Extract the (x, y) coordinate from the center of the cell holding the provided text.  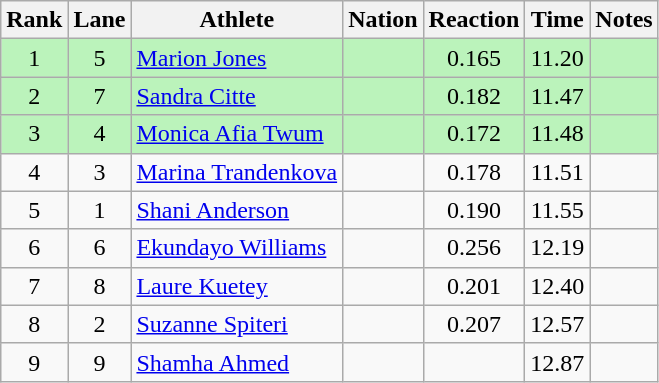
0.256 (474, 248)
Reaction (474, 20)
Shani Anderson (237, 210)
12.87 (558, 362)
11.55 (558, 210)
Athlete (237, 20)
0.172 (474, 134)
11.48 (558, 134)
Marina Trandenkova (237, 172)
0.190 (474, 210)
Rank (34, 20)
0.178 (474, 172)
Lane (100, 20)
Ekundayo Williams (237, 248)
Suzanne Spiteri (237, 324)
12.57 (558, 324)
12.19 (558, 248)
0.165 (474, 58)
Marion Jones (237, 58)
11.51 (558, 172)
Sandra Citte (237, 96)
Monica Afia Twum (237, 134)
Notes (624, 20)
0.182 (474, 96)
12.40 (558, 286)
Laure Kuetey (237, 286)
Nation (383, 20)
0.207 (474, 324)
Shamha Ahmed (237, 362)
11.47 (558, 96)
Time (558, 20)
11.20 (558, 58)
0.201 (474, 286)
